Detect which cell encompasses the target text, then output its [x, y] center coordinate. 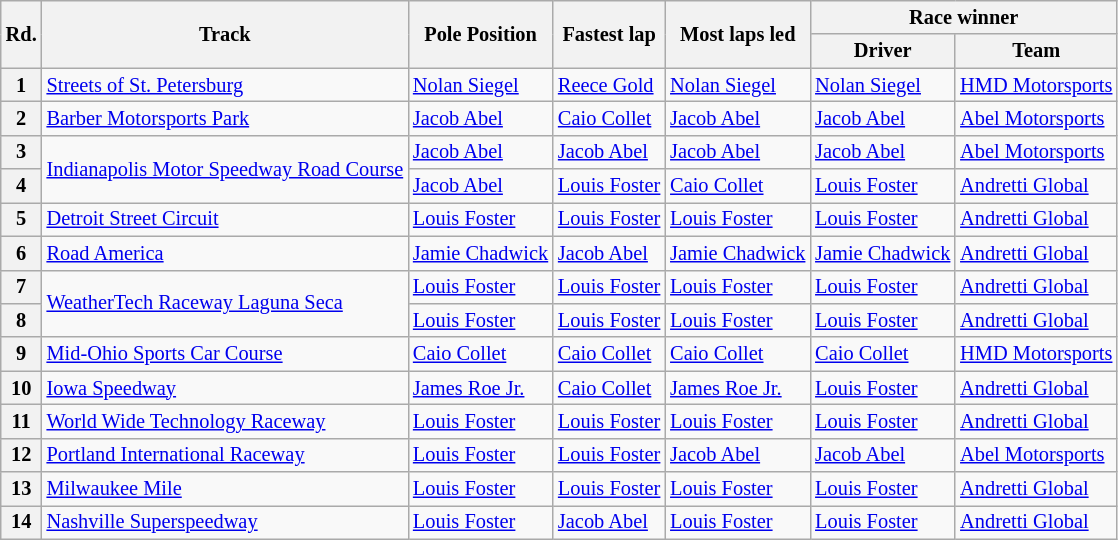
5 [22, 219]
Rd. [22, 34]
Pole Position [480, 34]
12 [22, 455]
4 [22, 186]
Barber Motorsports Park [225, 118]
8 [22, 320]
2 [22, 118]
Reece Gold [609, 85]
Team [1036, 51]
1 [22, 85]
9 [22, 354]
Mid-Ohio Sports Car Course [225, 354]
13 [22, 489]
10 [22, 388]
3 [22, 152]
7 [22, 287]
Fastest lap [609, 34]
Driver [882, 51]
Road America [225, 253]
World Wide Technology Raceway [225, 421]
Iowa Speedway [225, 388]
Portland International Raceway [225, 455]
Track [225, 34]
Race winner [964, 17]
Detroit Street Circuit [225, 219]
Streets of St. Petersburg [225, 85]
WeatherTech Raceway Laguna Seca [225, 304]
Most laps led [738, 34]
14 [22, 522]
Nashville Superspeedway [225, 522]
Indianapolis Motor Speedway Road Course [225, 168]
Milwaukee Mile [225, 489]
11 [22, 421]
6 [22, 253]
